Find where the given text appears and provide that cell's center as (X, Y) coordinate. 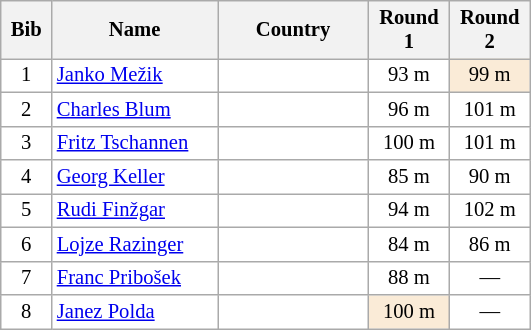
6 (26, 244)
93 m (410, 75)
Round 1 (410, 29)
1 (26, 75)
85 m (410, 177)
102 m (490, 210)
Charles Blum (135, 109)
Country (294, 29)
99 m (490, 75)
Round 2 (490, 29)
94 m (410, 210)
8 (26, 311)
84 m (410, 244)
Lojze Razinger (135, 244)
Rudi Finžgar (135, 210)
96 m (410, 109)
Name (135, 29)
Bib (26, 29)
86 m (490, 244)
Janez Polda (135, 311)
4 (26, 177)
7 (26, 278)
88 m (410, 278)
Janko Mežik (135, 75)
Georg Keller (135, 177)
Fritz Tschannen (135, 143)
90 m (490, 177)
5 (26, 210)
Franc Pribošek (135, 278)
3 (26, 143)
2 (26, 109)
